Extract the (x, y) coordinate from the center of the cell holding the provided text.  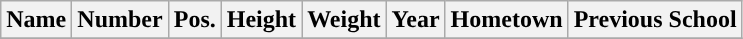
Weight (344, 20)
Name (36, 20)
Number (120, 20)
Pos. (194, 20)
Year (416, 20)
Hometown (506, 20)
Previous School (655, 20)
Height (261, 20)
